Return (x, y) of the center of cell containing provided text 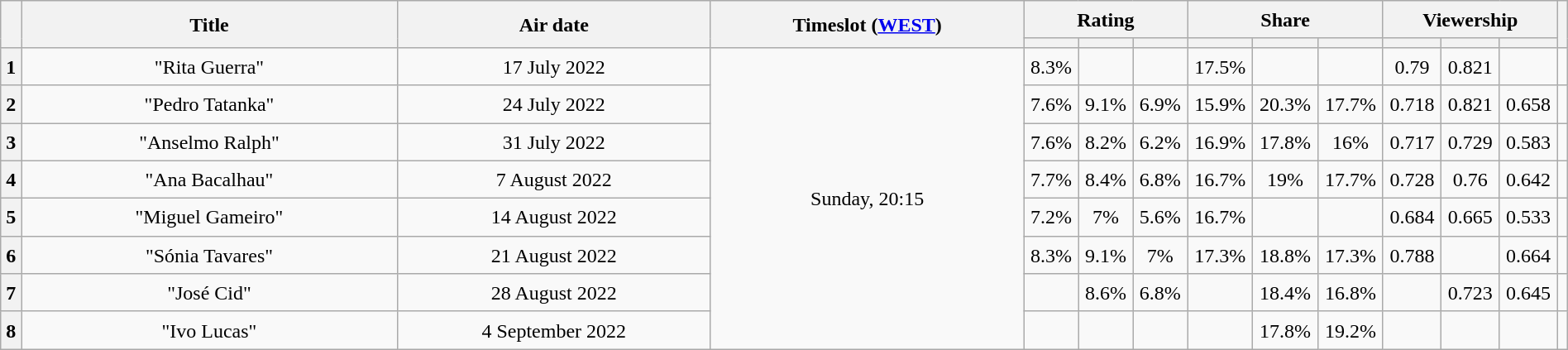
19.2% (1351, 330)
17 July 2022 (554, 66)
18.8% (1285, 255)
24 July 2022 (554, 104)
0.664 (1528, 255)
15.9% (1221, 104)
3 (12, 141)
18.4% (1285, 293)
8.4% (1106, 180)
8.6% (1106, 293)
16% (1351, 141)
0.729 (1470, 141)
6.2% (1160, 141)
6 (12, 255)
Sunday, 20:15 (867, 198)
Share (1285, 20)
0.645 (1528, 293)
1 (12, 66)
0.665 (1470, 218)
0.642 (1528, 180)
21 August 2022 (554, 255)
20.3% (1285, 104)
Rating (1106, 20)
"Ivo Lucas" (210, 330)
5 (12, 218)
0.723 (1470, 293)
"José Cid" (210, 293)
0.533 (1528, 218)
0.684 (1412, 218)
2 (12, 104)
0.728 (1412, 180)
Timeslot (WEST) (867, 25)
28 August 2022 (554, 293)
"Miguel Gameiro" (210, 218)
Viewership (1470, 20)
16.8% (1351, 293)
"Anselmo Ralph" (210, 141)
0.788 (1412, 255)
7 August 2022 (554, 180)
16.9% (1221, 141)
"Rita Guerra" (210, 66)
Title (210, 25)
"Ana Bacalhau" (210, 180)
8 (12, 330)
5.6% (1160, 218)
0.79 (1412, 66)
0.718 (1412, 104)
19% (1285, 180)
Air date (554, 25)
0.658 (1528, 104)
"Pedro Tatanka" (210, 104)
31 July 2022 (554, 141)
6.9% (1160, 104)
4 September 2022 (554, 330)
17.5% (1221, 66)
7.2% (1051, 218)
8.2% (1106, 141)
0.76 (1470, 180)
0.583 (1528, 141)
"Sónia Tavares" (210, 255)
7.7% (1051, 180)
0.717 (1412, 141)
14 August 2022 (554, 218)
4 (12, 180)
7 (12, 293)
